Scan for the cell matching the given text and deliver its [x, y] coordinate at center. 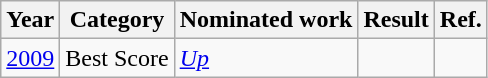
Ref. [460, 20]
Year [30, 20]
2009 [30, 58]
Nominated work [266, 20]
Result [396, 20]
Category [117, 20]
Up [266, 58]
Best Score [117, 58]
